Extract the [X, Y] coordinate from the center of the cell holding the provided text.  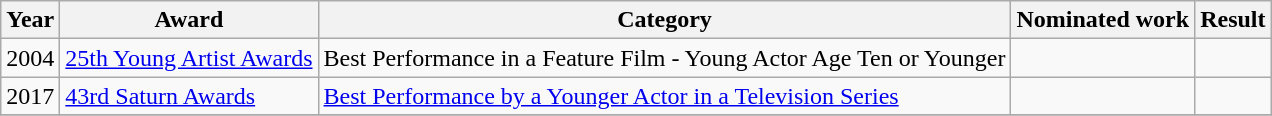
25th Young Artist Awards [189, 58]
Best Performance by a Younger Actor in a Television Series [664, 96]
Award [189, 20]
43rd Saturn Awards [189, 96]
2017 [30, 96]
Year [30, 20]
2004 [30, 58]
Category [664, 20]
Best Performance in a Feature Film - Young Actor Age Ten or Younger [664, 58]
Result [1233, 20]
Nominated work [1103, 20]
